Pinpoint the cell where the given text exists, returning its (x, y) midpoint coordinate. 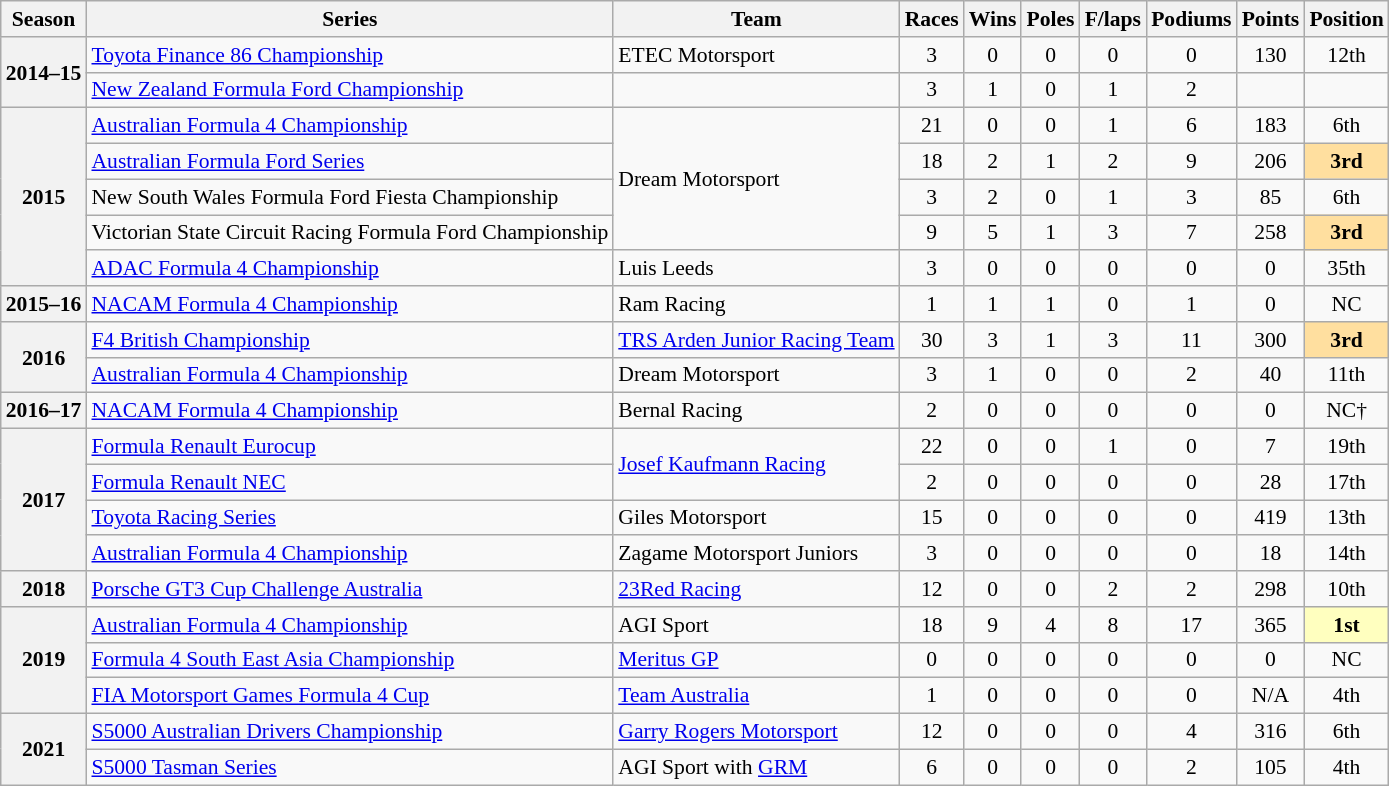
Formula 4 South East Asia Championship (350, 660)
Team (756, 19)
8 (1114, 625)
Toyota Finance 86 Championship (350, 55)
ETEC Motorsport (756, 55)
17 (1192, 625)
298 (1271, 589)
Position (1346, 19)
2015–16 (44, 304)
5 (993, 233)
Toyota Racing Series (350, 518)
15 (932, 518)
New Zealand Formula Ford Championship (350, 90)
F4 British Championship (350, 340)
Australian Formula Ford Series (350, 162)
2018 (44, 589)
Season (44, 19)
N/A (1271, 696)
21 (932, 126)
10th (1346, 589)
ADAC Formula 4 Championship (350, 269)
Ram Racing (756, 304)
28 (1271, 482)
11th (1346, 375)
Poles (1050, 19)
2017 (44, 500)
2016–17 (44, 411)
Victorian State Circuit Racing Formula Ford Championship (350, 233)
365 (1271, 625)
Meritus GP (756, 660)
1st (1346, 625)
S5000 Australian Drivers Championship (350, 732)
2019 (44, 660)
419 (1271, 518)
35th (1346, 269)
12th (1346, 55)
40 (1271, 375)
22 (932, 447)
206 (1271, 162)
Points (1271, 19)
AGI Sport with GRM (756, 767)
Porsche GT3 Cup Challenge Australia (350, 589)
Races (932, 19)
316 (1271, 732)
19th (1346, 447)
2015 (44, 197)
30 (932, 340)
F/laps (1114, 19)
23Red Racing (756, 589)
Team Australia (756, 696)
105 (1271, 767)
85 (1271, 197)
Bernal Racing (756, 411)
2016 (44, 358)
Giles Motorsport (756, 518)
258 (1271, 233)
S5000 Tasman Series (350, 767)
NC† (1346, 411)
300 (1271, 340)
New South Wales Formula Ford Fiesta Championship (350, 197)
Podiums (1192, 19)
FIA Motorsport Games Formula 4 Cup (350, 696)
Luis Leeds (756, 269)
14th (1346, 554)
Zagame Motorsport Juniors (756, 554)
AGI Sport (756, 625)
Wins (993, 19)
2021 (44, 750)
130 (1271, 55)
TRS Arden Junior Racing Team (756, 340)
11 (1192, 340)
2014–15 (44, 72)
17th (1346, 482)
13th (1346, 518)
Garry Rogers Motorsport (756, 732)
Formula Renault NEC (350, 482)
Series (350, 19)
Josef Kaufmann Racing (756, 464)
183 (1271, 126)
Formula Renault Eurocup (350, 447)
